Identify which cell holds the provided text, then report its [X, Y] central coordinate. 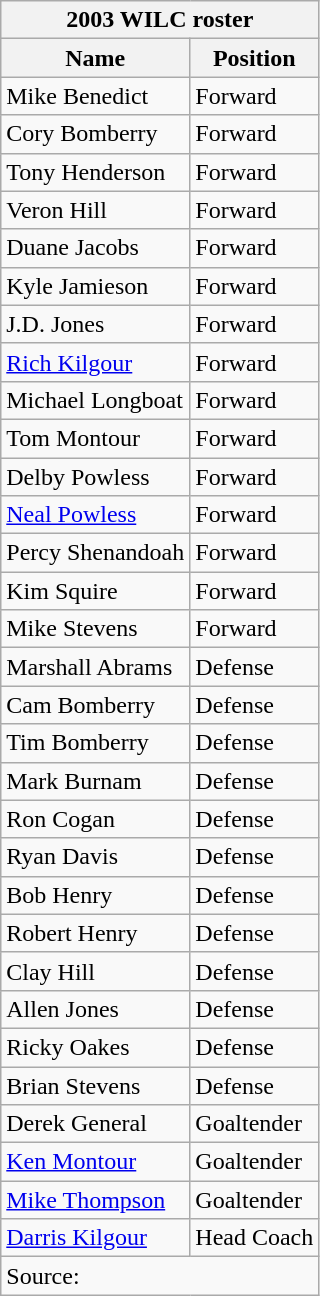
Clay Hill [96, 971]
Tim Bomberry [96, 743]
Mike Stevens [96, 629]
Cam Bomberry [96, 705]
Darris Kilgour [96, 1238]
Source: [160, 1276]
Mark Burnam [96, 781]
Allen Jones [96, 1009]
Head Coach [254, 1238]
Ricky Oakes [96, 1047]
Kim Squire [96, 591]
Robert Henry [96, 933]
Veron Hill [96, 210]
Kyle Jamieson [96, 286]
Ron Cogan [96, 819]
Ryan Davis [96, 857]
Ken Montour [96, 1162]
Duane Jacobs [96, 248]
Marshall Abrams [96, 667]
J.D. Jones [96, 324]
Mike Thompson [96, 1200]
Delby Powless [96, 477]
Mike Benedict [96, 96]
Position [254, 58]
Tom Montour [96, 438]
Rich Kilgour [96, 362]
Neal Powless [96, 515]
Derek General [96, 1124]
Michael Longboat [96, 400]
Percy Shenandoah [96, 553]
Cory Bomberry [96, 134]
2003 WILC roster [160, 20]
Bob Henry [96, 895]
Brian Stevens [96, 1085]
Name [96, 58]
Tony Henderson [96, 172]
